Find where the given text appears and provide that cell's center as [X, Y] coordinate. 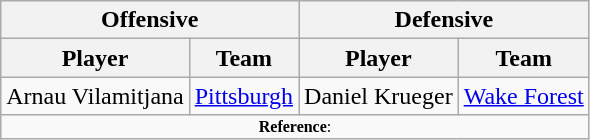
Defensive [444, 20]
Arnau Vilamitjana [95, 96]
Reference: [296, 127]
Offensive [150, 20]
Pittsburgh [244, 96]
Wake Forest [524, 96]
Daniel Krueger [379, 96]
